Extract the [X, Y] coordinate from the center of the cell holding the provided text.  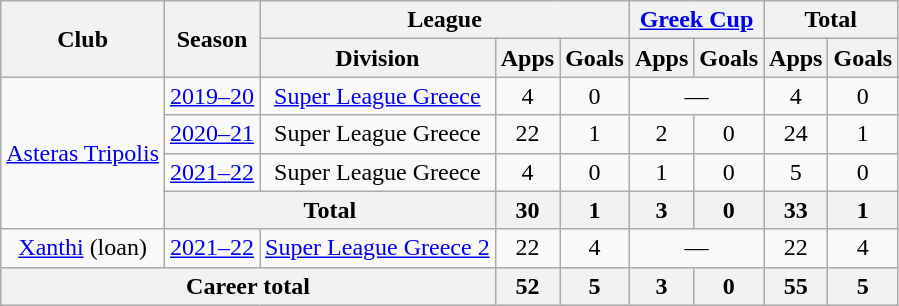
Division [378, 58]
33 [796, 210]
Xanthi (loan) [83, 248]
30 [527, 210]
2 [661, 134]
Asteras Tripolis [83, 153]
Super League Greece 2 [378, 248]
Club [83, 39]
55 [796, 286]
Career total [248, 286]
Greek Cup [696, 20]
52 [527, 286]
2020–21 [212, 134]
League [445, 20]
Season [212, 39]
24 [796, 134]
2019–20 [212, 96]
